Scan for the cell matching the given text and deliver its (x, y) coordinate at center. 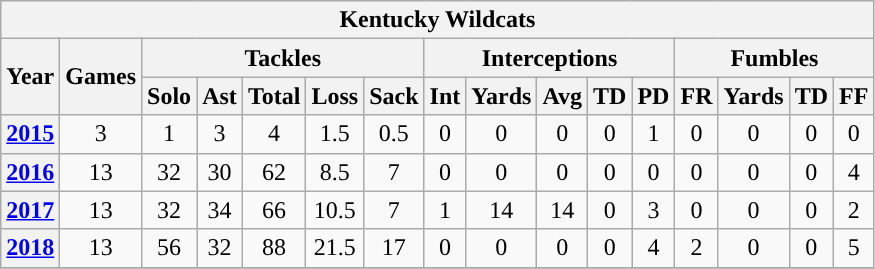
88 (274, 248)
10.5 (335, 210)
Tackles (284, 58)
PD (654, 96)
Kentucky Wildcats (438, 20)
2017 (30, 210)
Avg (562, 96)
Sack (394, 96)
66 (274, 210)
2016 (30, 172)
FR (696, 96)
1.5 (335, 134)
0.5 (394, 134)
Ast (220, 96)
21.5 (335, 248)
Interceptions (550, 58)
FF (854, 96)
62 (274, 172)
17 (394, 248)
Loss (335, 96)
Solo (170, 96)
8.5 (335, 172)
2015 (30, 134)
5 (854, 248)
2018 (30, 248)
56 (170, 248)
Year (30, 77)
Fumbles (774, 58)
30 (220, 172)
Int (445, 96)
Total (274, 96)
Games (101, 77)
34 (220, 210)
